Scan for the cell matching the given text and deliver its (X, Y) coordinate at center. 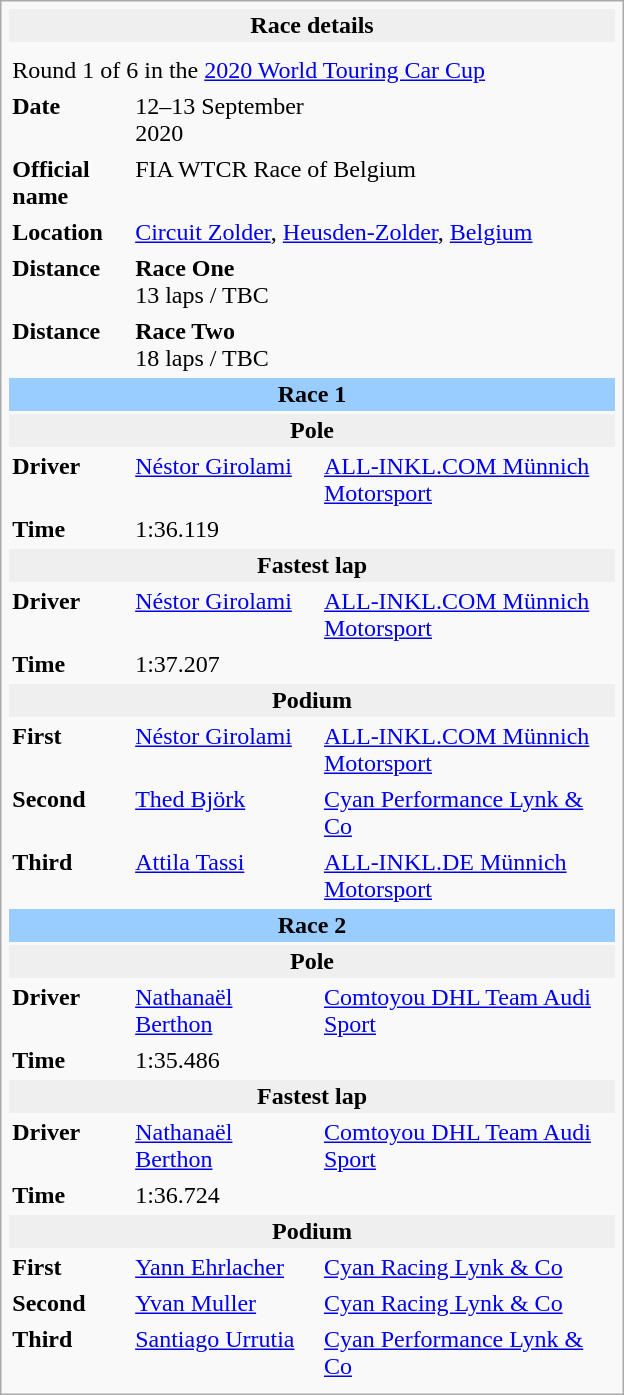
1:35.486 (225, 1060)
Date (69, 120)
Location (69, 232)
Santiago Urrutia (225, 1353)
Yann Ehrlacher (225, 1268)
12–13 September 2020 (225, 120)
FIA WTCR Race of Belgium (374, 183)
Race 2 (312, 926)
Race One13 laps / TBC (374, 282)
Yvan Muller (225, 1304)
1:36.119 (225, 530)
Race 1 (312, 394)
Official name (69, 183)
1:36.724 (374, 1196)
Round 1 of 6 in the 2020 World Touring Car Cup (312, 70)
Attila Tassi (225, 876)
1:37.207 (374, 664)
Thed Björk (225, 813)
Circuit Zolder, Heusden-Zolder, Belgium (374, 232)
Race details (312, 26)
ALL-INKL.DE Münnich Motorsport (468, 876)
Race Two18 laps / TBC (374, 345)
